Return the (x, y) coordinate for the center point of the cell that contains the specified text.  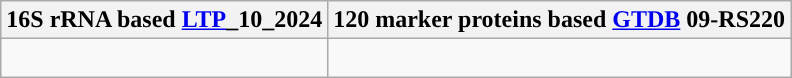
120 marker proteins based GTDB 09-RS220 (560, 20)
16S rRNA based LTP_10_2024 (164, 20)
